Identify which cell holds the provided text, then report its [X, Y] central coordinate. 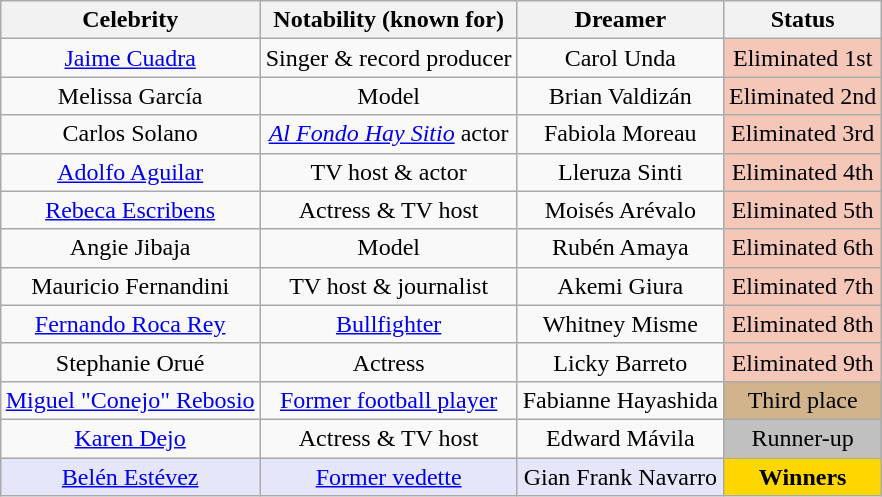
Eliminated 9th [802, 362]
Stephanie Orué [130, 362]
Eliminated 2nd [802, 96]
Belén Estévez [130, 477]
Al Fondo Hay Sitio actor [388, 134]
Eliminated 3rd [802, 134]
Rubén Amaya [620, 248]
Angie Jibaja [130, 248]
Melissa García [130, 96]
Fabianne Hayashida [620, 400]
Eliminated 4th [802, 172]
Third place [802, 400]
Celebrity [130, 20]
Notability (known for) [388, 20]
Eliminated 5th [802, 210]
TV host & actor [388, 172]
Lleruza Sinti [620, 172]
Fabiola Moreau [620, 134]
Fernando Roca Rey [130, 324]
Edward Mávila [620, 438]
Winners [802, 477]
Singer & record producer [388, 58]
Whitney Misme [620, 324]
Former football player [388, 400]
Licky Barreto [620, 362]
Miguel "Conejo" Rebosio [130, 400]
Actress [388, 362]
Runner-up [802, 438]
Carlos Solano [130, 134]
Mauricio Fernandini [130, 286]
Former vedette [388, 477]
TV host & journalist [388, 286]
Moisés Arévalo [620, 210]
Brian Valdizán [620, 96]
Gian Frank Navarro [620, 477]
Eliminated 1st [802, 58]
Adolfo Aguilar [130, 172]
Bullfighter [388, 324]
Akemi Giura [620, 286]
Rebeca Escribens [130, 210]
Karen Dejo [130, 438]
Carol Unda [620, 58]
Jaime Cuadra [130, 58]
Dreamer [620, 20]
Status [802, 20]
Eliminated 7th [802, 286]
Eliminated 6th [802, 248]
Eliminated 8th [802, 324]
